Search for the cell housing the specified text and yield its (x, y) center coordinate. 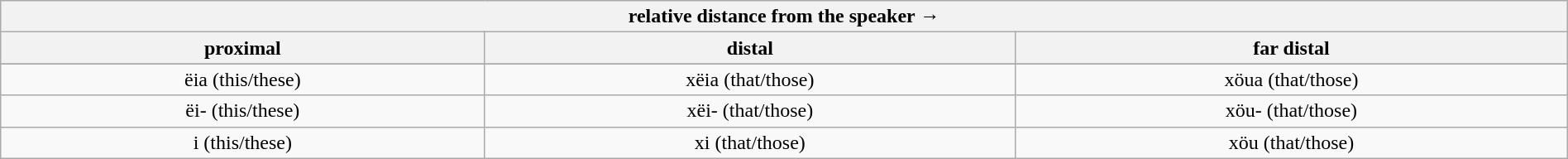
xöu (that/those) (1292, 142)
xi (that/those) (750, 142)
xöu- (that/those) (1292, 111)
relative distance from the speaker → (784, 17)
xöua (that/those) (1292, 79)
i (this/these) (243, 142)
ëia (this/these) (243, 79)
xëia (that/those) (750, 79)
ëi- (this/these) (243, 111)
xëi- (that/those) (750, 111)
proximal (243, 48)
distal (750, 48)
far distal (1292, 48)
